Return the [x, y] coordinate for the center point of the cell that contains the specified text.  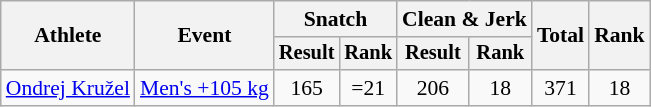
206 [433, 88]
Clean & Jerk [464, 19]
=21 [368, 88]
Event [204, 36]
371 [560, 88]
Athlete [68, 36]
Snatch [336, 19]
Ondrej Kružel [68, 88]
165 [307, 88]
Total [560, 36]
Men's +105 kg [204, 88]
